Identify which cell holds the provided text, then report its (x, y) central coordinate. 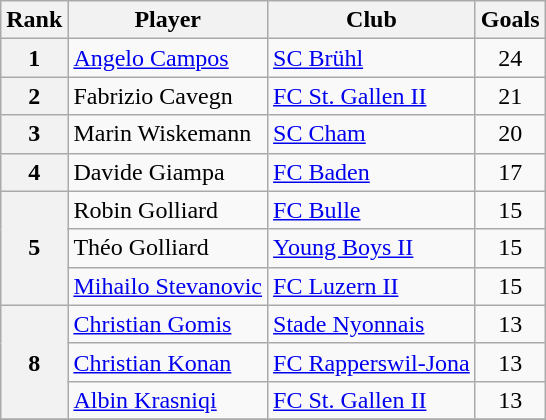
3 (34, 134)
Christian Gomis (168, 324)
FC Baden (372, 172)
Christian Konan (168, 362)
Angelo Campos (168, 58)
20 (510, 134)
Player (168, 20)
Théo Golliard (168, 248)
5 (34, 248)
Robin Golliard (168, 210)
FC Luzern II (372, 286)
8 (34, 362)
Mihailo Stevanovic (168, 286)
21 (510, 96)
FC Bulle (372, 210)
SC Brühl (372, 58)
Albin Krasniqi (168, 400)
Stade Nyonnais (372, 324)
1 (34, 58)
FC Rapperswil-Jona (372, 362)
24 (510, 58)
Young Boys II (372, 248)
4 (34, 172)
2 (34, 96)
Davide Giampa (168, 172)
Fabrizio Cavegn (168, 96)
Club (372, 20)
17 (510, 172)
Marin Wiskemann (168, 134)
SC Cham (372, 134)
Rank (34, 20)
Goals (510, 20)
